Output the (X, Y) coordinate of the center of the cell containing the given text.  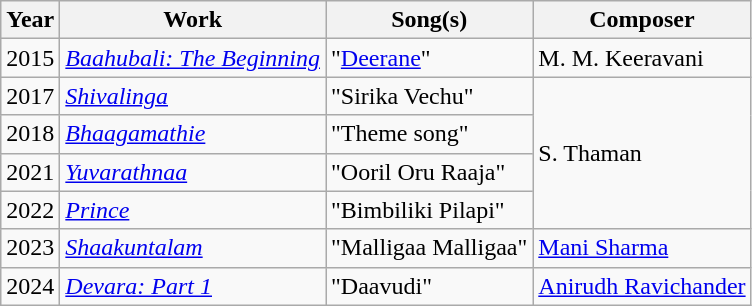
"Ooril Oru Raaja" (430, 172)
2022 (30, 210)
"Malligaa Malligaa" (430, 248)
Devara: Part 1 (193, 286)
Mani Sharma (642, 248)
Song(s) (430, 20)
2021 (30, 172)
Anirudh Ravichander (642, 286)
Year (30, 20)
"Deerane" (430, 58)
"Bimbiliki Pilapi" (430, 210)
"Daavudi" (430, 286)
Yuvarathnaa (193, 172)
2017 (30, 96)
Work (193, 20)
2024 (30, 286)
"Sirika Vechu" (430, 96)
S. Thaman (642, 153)
2023 (30, 248)
Composer (642, 20)
Shaakuntalam (193, 248)
Baahubali: The Beginning (193, 58)
Shivalinga (193, 96)
2018 (30, 134)
Prince (193, 210)
"Theme song" (430, 134)
2015 (30, 58)
M. M. Keeravani (642, 58)
Bhaagamathie (193, 134)
